Extract the [x, y] coordinate from the center of the cell holding the provided text.  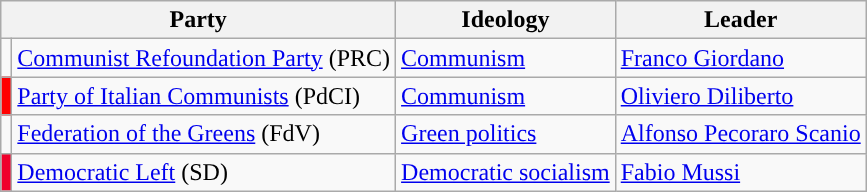
Democratic socialism [506, 172]
Oliviero Diliberto [740, 96]
Ideology [506, 20]
Party [198, 20]
Alfonso Pecoraro Scanio [740, 134]
Green politics [506, 134]
Federation of the Greens (FdV) [204, 134]
Democratic Left (SD) [204, 172]
Fabio Mussi [740, 172]
Party of Italian Communists (PdCI) [204, 96]
Leader [740, 20]
Communist Refoundation Party (PRC) [204, 58]
Franco Giordano [740, 58]
